Find where the given text appears and provide that cell's center as (X, Y) coordinate. 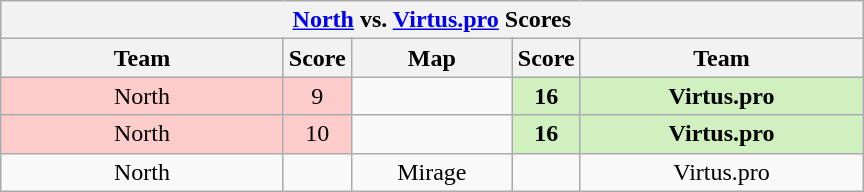
Mirage (432, 172)
Map (432, 58)
North vs. Virtus.pro Scores (432, 20)
10 (317, 134)
9 (317, 96)
